Return the [X, Y] coordinate for the center point of the cell that contains the specified text.  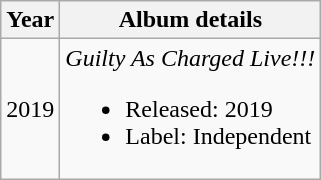
Album details [190, 20]
Year [30, 20]
2019 [30, 109]
Guilty As Charged Live!!!Released: 2019Label: Independent [190, 109]
